Capture the cell that displays the provided text and extract its (x, y) central coordinate. 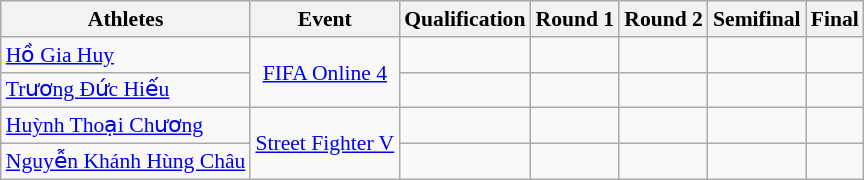
Hồ Gia Huy (126, 55)
Athletes (126, 19)
Street Fighter V (324, 144)
Trương Đức Hiếu (126, 90)
Huỳnh Thoại Chương (126, 126)
Qualification (464, 19)
Nguyễn Khánh Hùng Châu (126, 162)
Round 2 (664, 19)
Round 1 (576, 19)
FIFA Online 4 (324, 72)
Semifinal (757, 19)
Event (324, 19)
Final (835, 19)
